Locate the cell with the specified text and output its [x, y] center coordinate. 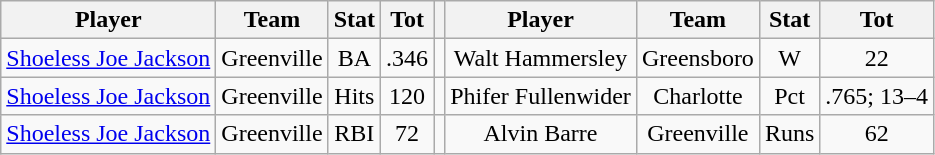
62 [877, 134]
W [789, 58]
Pct [789, 96]
Hits [354, 96]
Greensboro [698, 58]
BA [354, 58]
.346 [408, 58]
Phifer Fullenwider [541, 96]
Walt Hammersley [541, 58]
Alvin Barre [541, 134]
Runs [789, 134]
120 [408, 96]
22 [877, 58]
RBI [354, 134]
72 [408, 134]
Charlotte [698, 96]
.765; 13–4 [877, 96]
